Determine the (x, y) coordinate at the center of the cell enclosing the given text.  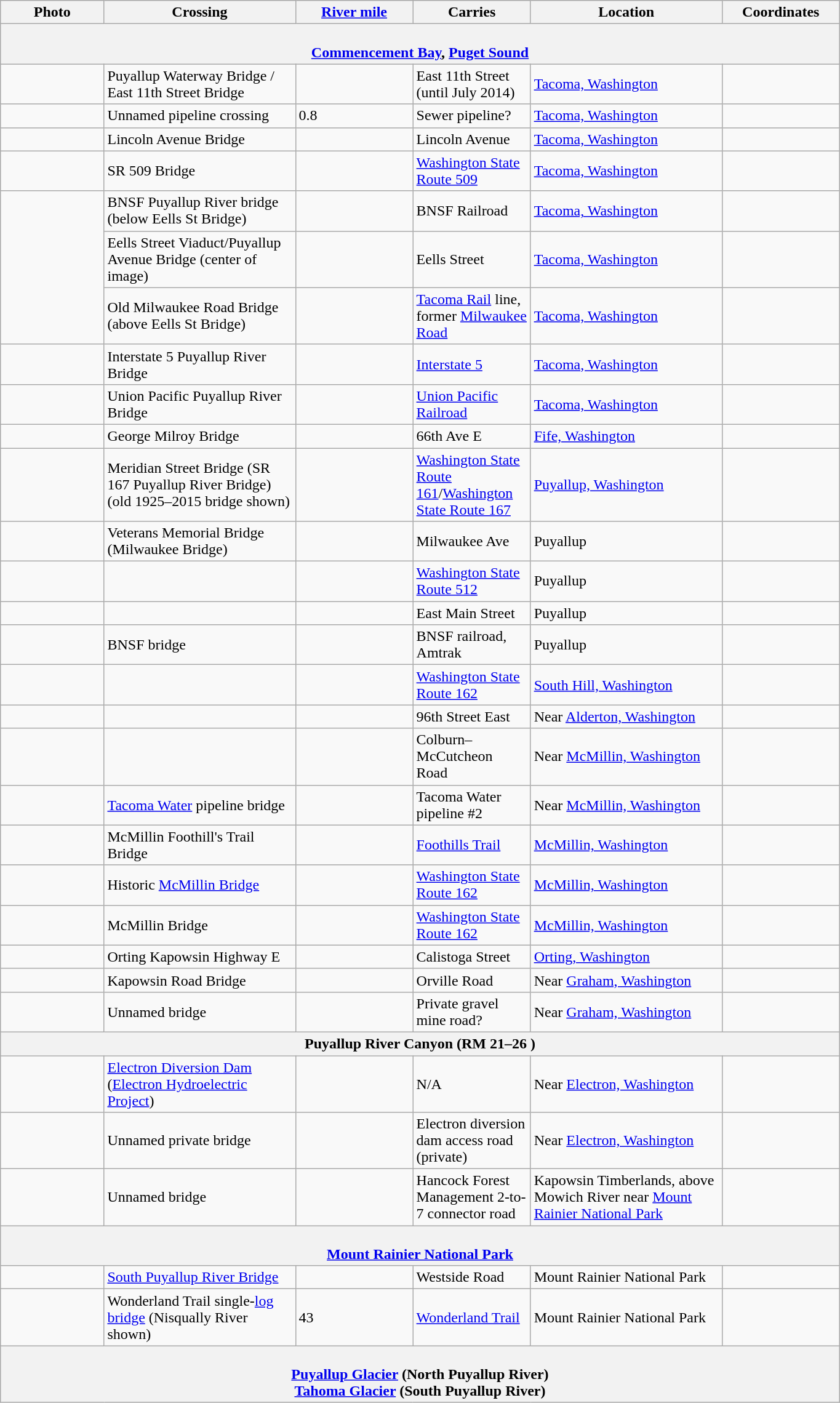
Foothills Trail (471, 845)
River mile (354, 12)
Unnamed private bridge (199, 1141)
Colburn–McCutcheon Road (471, 757)
East 11th Street (until July 2014) (471, 84)
Westside Road (471, 1277)
McMillin Bridge (199, 925)
Historic McMillin Bridge (199, 885)
East Main Street (471, 613)
Tacoma Rail line, former Milwaukee Road (471, 316)
BNSF Railroad (471, 211)
South Puyallup River Bridge (199, 1277)
Orting, Washington (626, 957)
Location (626, 12)
Eells Street Viaduct/Puyallup Avenue Bridge (center of image) (199, 259)
Puyallup River Canyon (RM 21–26 ) (420, 1043)
Interstate 5 (471, 364)
96th Street East (471, 717)
43 (354, 1317)
Veterans Memorial Bridge (Milwaukee Bridge) (199, 542)
66th Ave E (471, 436)
Private gravel mine road? (471, 1012)
Commencement Bay, Puget Sound (420, 44)
Hancock Forest Management 2-to-7 connector road (471, 1197)
Orville Road (471, 980)
Puyallup Glacier (North Puyallup River) Tahoma Glacier (South Puyallup River) (420, 1374)
Washington State Route 161/Washington State Route 167 (471, 485)
N/A (471, 1083)
Wonderland Trail (471, 1317)
Tacoma Water pipeline bridge (199, 805)
Meridian Street Bridge (SR 167 Puyallup River Bridge) (old 1925–2015 bridge shown) (199, 485)
Electron Diversion Dam (Electron Hydroelectric Project) (199, 1083)
Wonderland Trail single-log bridge (Nisqually River shown) (199, 1317)
Union Pacific Puyallup River Bridge (199, 404)
Kapowsin Timberlands, above Mowich River near Mount Rainier National Park (626, 1197)
Photo (52, 12)
Lincoln Avenue Bridge (199, 139)
Puyallup, Washington (626, 485)
BNSF Puyallup River bridge (below Eells St Bridge) (199, 211)
Crossing (199, 12)
Electron diversion dam access road (private) (471, 1141)
0.8 (354, 116)
Carries (471, 12)
Near Alderton, Washington (626, 717)
Old Milwaukee Road Bridge (above Eells St Bridge) (199, 316)
South Hill, Washington (626, 685)
SR 509 Bridge (199, 171)
George Milroy Bridge (199, 436)
Fife, Washington (626, 436)
BNSF railroad, Amtrak (471, 645)
Coordinates (780, 12)
Puyallup Waterway Bridge / East 11th Street Bridge (199, 84)
Orting Kapowsin Highway E (199, 957)
Unnamed pipeline crossing (199, 116)
Milwaukee Ave (471, 542)
Union Pacific Railroad (471, 404)
Interstate 5 Puyallup River Bridge (199, 364)
Calistoga Street (471, 957)
Eells Street (471, 259)
Sewer pipeline? (471, 116)
Washington State Route 512 (471, 581)
BNSF bridge (199, 645)
Kapowsin Road Bridge (199, 980)
Washington State Route 509 (471, 171)
Tacoma Water pipeline #2 (471, 805)
Lincoln Avenue (471, 139)
McMillin Foothill's Trail Bridge (199, 845)
